Scan for the cell matching the given text and deliver its [X, Y] coordinate at center. 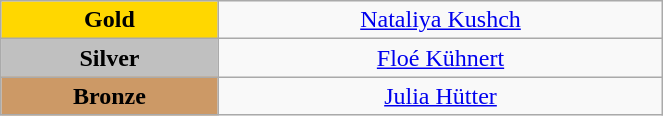
Julia Hütter [440, 96]
Gold [110, 20]
Nataliya Kushch [440, 20]
Silver [110, 58]
Bronze [110, 96]
Floé Kühnert [440, 58]
